Detect which cell encompasses the target text, then output its [X, Y] center coordinate. 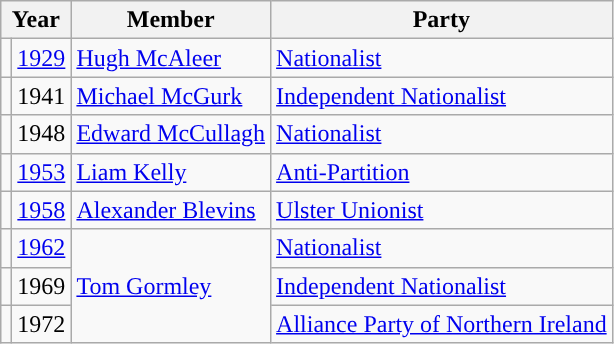
Anti-Partition [442, 172]
1969 [42, 286]
Member [171, 20]
Liam Kelly [171, 172]
1953 [42, 172]
1941 [42, 96]
1948 [42, 134]
Alliance Party of Northern Ireland [442, 324]
1958 [42, 210]
1962 [42, 248]
Michael McGurk [171, 96]
Tom Gormley [171, 286]
Alexander Blevins [171, 210]
1972 [42, 324]
1929 [42, 58]
Year [36, 20]
Edward McCullagh [171, 134]
Ulster Unionist [442, 210]
Hugh McAleer [171, 58]
Party [442, 20]
